Identify which cell holds the provided text, then report its [X, Y] central coordinate. 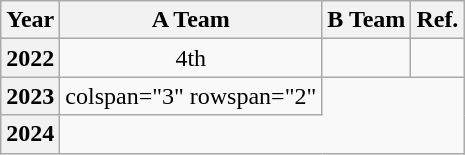
A Team [191, 20]
2023 [30, 96]
Year [30, 20]
2022 [30, 58]
B Team [366, 20]
2024 [30, 134]
Ref. [438, 20]
colspan="3" rowspan="2" [191, 96]
4th [191, 58]
